Return the [X, Y] coordinate for the center point of the cell that contains the specified text.  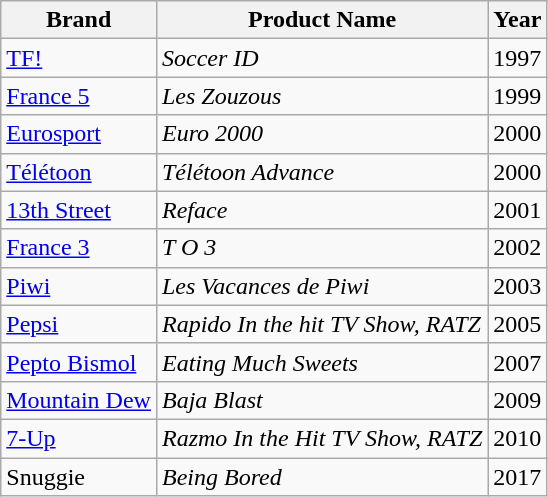
France 3 [79, 248]
2002 [518, 248]
Télétoon Advance [322, 172]
Reface [322, 210]
Product Name [322, 20]
7-Up [79, 438]
Brand [79, 20]
Being Bored [322, 477]
2009 [518, 400]
13th Street [79, 210]
Razmo In the Hit TV Show, RATZ [322, 438]
Soccer ID [322, 58]
Piwi [79, 286]
TF! [79, 58]
1999 [518, 96]
T O 3 [322, 248]
2017 [518, 477]
Snuggie [79, 477]
2007 [518, 362]
France 5 [79, 96]
2003 [518, 286]
Year [518, 20]
2005 [518, 324]
Rapido In the hit TV Show, RATZ [322, 324]
Les Vacances de Piwi [322, 286]
Télétoon [79, 172]
Euro 2000 [322, 134]
Pepsi [79, 324]
2010 [518, 438]
Eating Much Sweets [322, 362]
1997 [518, 58]
Les Zouzous [322, 96]
Pepto Bismol [79, 362]
Baja Blast [322, 400]
2001 [518, 210]
Mountain Dew [79, 400]
Eurosport [79, 134]
